Find where the given text appears and provide that cell's center as [x, y] coordinate. 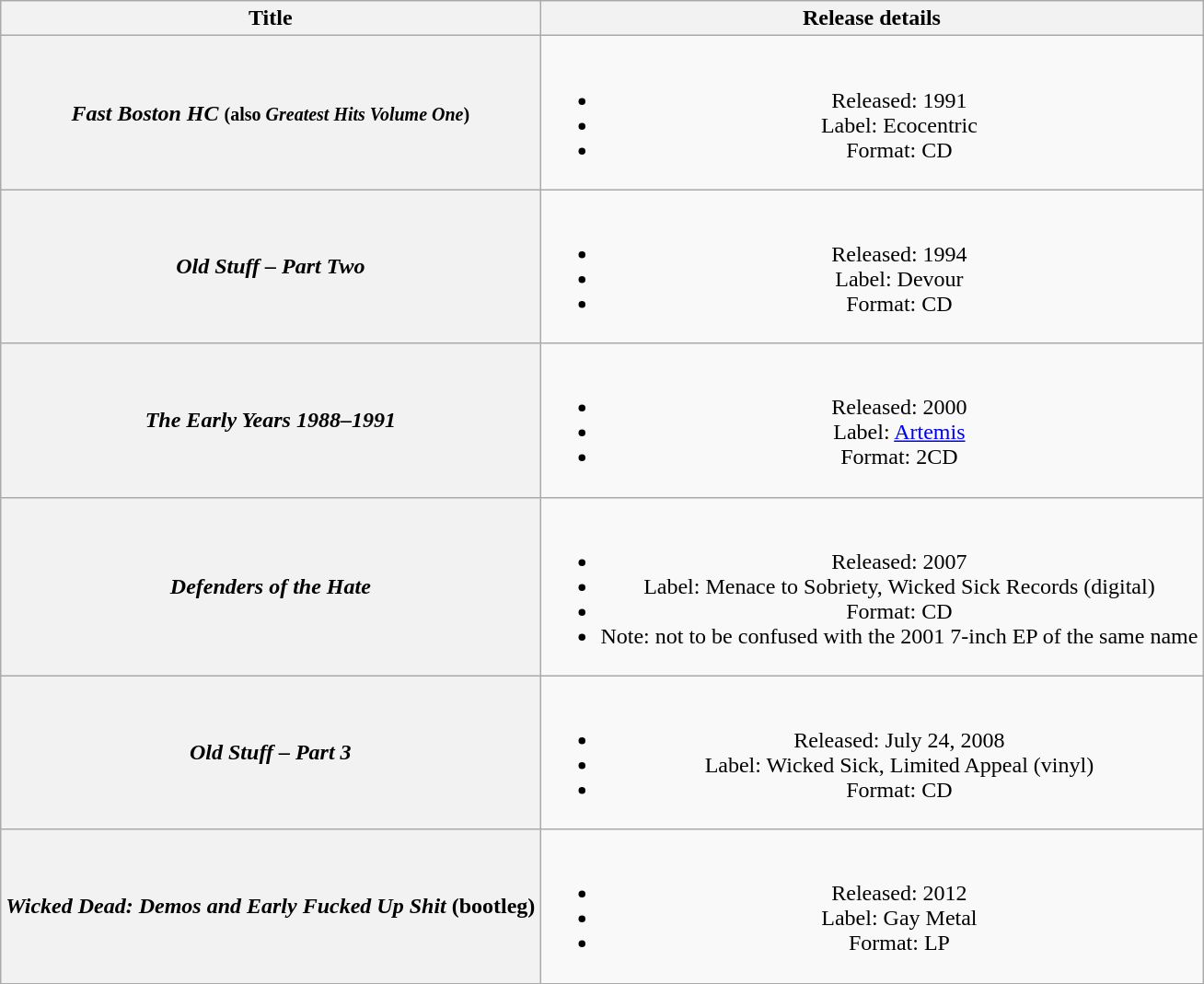
Released: 2000Label: ArtemisFormat: 2CD [872, 420]
The Early Years 1988–1991 [271, 420]
Title [271, 18]
Defenders of the Hate [271, 586]
Old Stuff – Part 3 [271, 753]
Release details [872, 18]
Released: 2012Label: Gay MetalFormat: LP [872, 906]
Released: 1991Label: EcocentricFormat: CD [872, 112]
Released: 2007Label: Menace to Sobriety, Wicked Sick Records (digital)Format: CDNote: not to be confused with the 2001 7-inch EP of the same name [872, 586]
Fast Boston HC (also Greatest Hits Volume One) [271, 112]
Wicked Dead: Demos and Early Fucked Up Shit (bootleg) [271, 906]
Released: 1994Label: DevourFormat: CD [872, 267]
Released: July 24, 2008Label: Wicked Sick, Limited Appeal (vinyl)Format: CD [872, 753]
Old Stuff – Part Two [271, 267]
